Capture the cell that displays the provided text and extract its [X, Y] central coordinate. 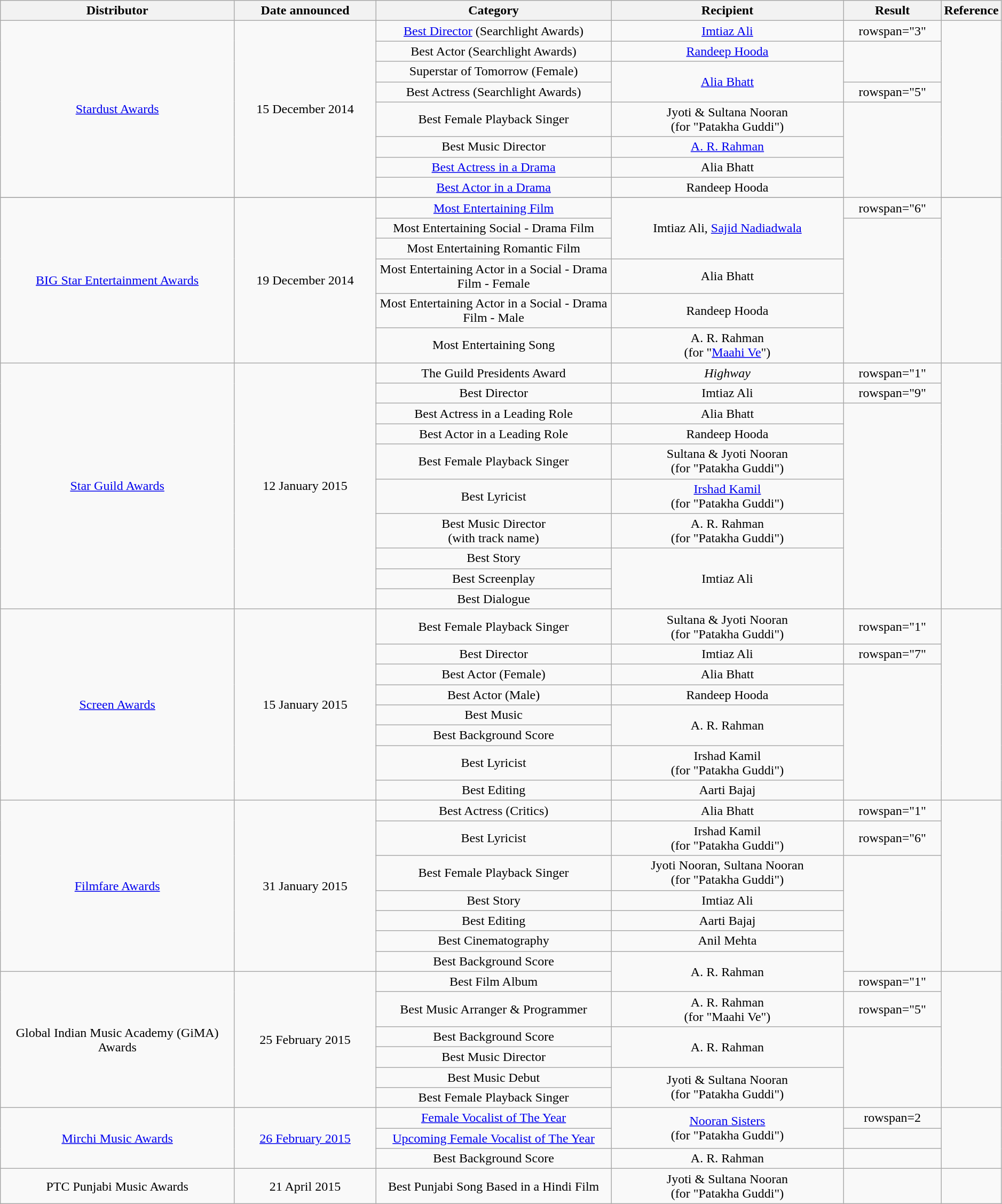
Star Guild Awards [117, 486]
A. R. Rahman(for "Patakha Guddi") [728, 530]
A. R. Rahman(for "Maahi Ve") [728, 346]
Most Entertaining Song [494, 346]
Best Music Arranger & Programmer [494, 1009]
PTC Punjabi Music Awards [117, 1186]
Filmfare Awards [117, 886]
Most Entertaining Film [494, 208]
Best Music Debut [494, 1078]
19 December 2014 [305, 280]
25 February 2015 [305, 1040]
Superstar of Tomorrow (Female) [494, 72]
Imtiaz Ali, Sajid Nadiadwala [728, 228]
Date announced [305, 11]
Result [893, 11]
Highway [728, 373]
Best Actor in a Leading Role [494, 434]
Most Entertaining Actor in a Social - Drama Film - Male [494, 311]
Best Music Director(with track name) [494, 530]
Nooran Sisters(for "Patakha Guddi") [728, 1128]
Best Director (Searchlight Awards) [494, 31]
21 April 2015 [305, 1186]
Category [494, 11]
Best Actress in a Drama [494, 167]
Best Screenplay [494, 579]
Best Actor (Searchlight Awards) [494, 51]
rowspan="7" [893, 654]
Mirchi Music Awards [117, 1138]
BIG Star Entertainment Awards [117, 280]
Screen Awards [117, 704]
15 December 2014 [305, 109]
Best Actor (Male) [494, 694]
Most Entertaining Romantic Film [494, 248]
Stardust Awards [117, 109]
rowspan="3" [893, 31]
26 February 2015 [305, 1138]
Best Punjabi Song Based in a Hindi Film [494, 1186]
Best Actress (Searchlight Awards) [494, 92]
Best Actress (Critics) [494, 811]
rowspan="9" [893, 393]
Best Film Album [494, 981]
Best Actor in a Drama [494, 187]
Best Actress in a Leading Role [494, 414]
Reference [972, 11]
Jyoti Nooran, Sultana Nooran (for "Patakha Guddi") [728, 873]
15 January 2015 [305, 704]
31 January 2015 [305, 886]
Upcoming Female Vocalist of The Year [494, 1138]
Best Actor (Female) [494, 674]
Recipient [728, 11]
Best Dialogue [494, 599]
Irshad Kamil (for "Patakha Guddi") [728, 838]
Distributor [117, 11]
rowspan=2 [893, 1118]
Best Cinematography [494, 941]
Most Entertaining Social - Drama Film [494, 228]
12 January 2015 [305, 486]
Global Indian Music Academy (GiMA) Awards [117, 1040]
A. R. Rahman (for "Maahi Ve") [728, 1009]
Best Music [494, 715]
Female Vocalist of The Year [494, 1118]
Anil Mehta [728, 941]
The Guild Presidents Award [494, 373]
Most Entertaining Actor in a Social - Drama Film - Female [494, 275]
